Scan for the cell matching the given text and deliver its (x, y) coordinate at center. 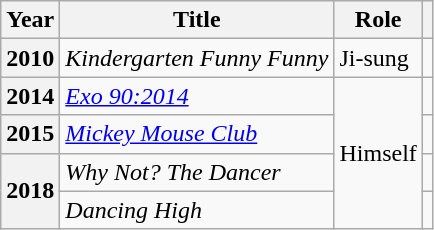
2010 (30, 58)
Role (378, 20)
Himself (378, 153)
Exo 90:2014 (197, 96)
Title (197, 20)
Mickey Mouse Club (197, 134)
2015 (30, 134)
Ji-sung (378, 58)
Year (30, 20)
Why Not? The Dancer (197, 172)
2018 (30, 191)
2014 (30, 96)
Dancing High (197, 210)
Kindergarten Funny Funny (197, 58)
